Return the (X, Y) coordinate for the center point of the cell that contains the specified text.  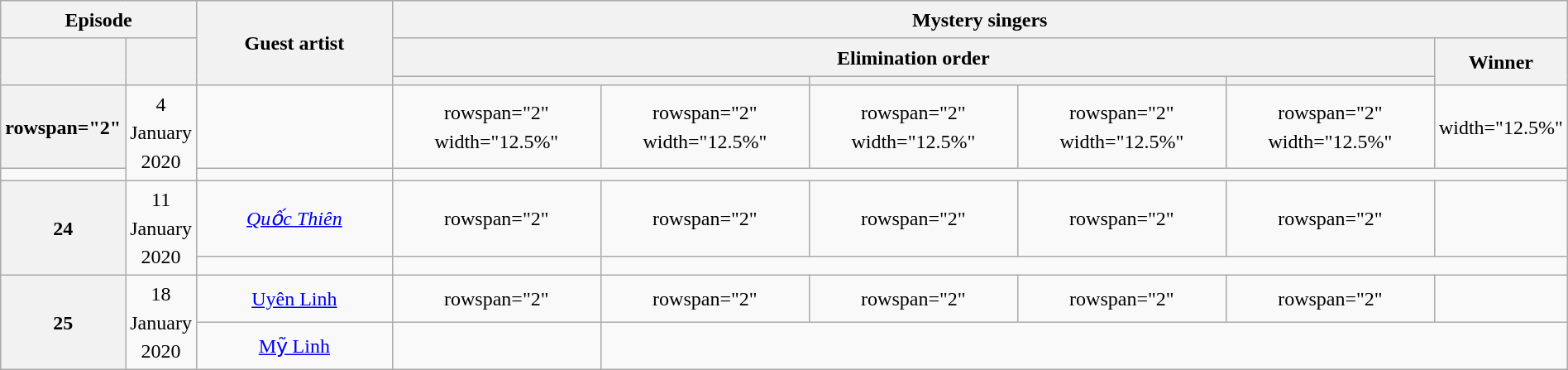
Quốc Thiên (294, 219)
18 January 2020 (161, 323)
11 January 2020 (161, 228)
Uyên Linh (294, 298)
Elimination order (913, 57)
Episode (99, 20)
Guest artist (294, 43)
width="12.5%" (1500, 127)
4 January 2020 (161, 132)
Mỹ Linh (294, 346)
24 (63, 228)
25 (63, 323)
Mystery singers (979, 20)
Winner (1500, 61)
